Scan for the cell matching the given text and deliver its [X, Y] coordinate at center. 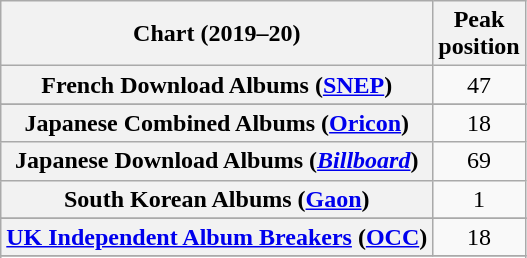
1 [479, 199]
UK Independent Album Breakers (OCC) [217, 237]
Japanese Combined Albums (Oricon) [217, 123]
South Korean Albums (Gaon) [217, 199]
47 [479, 85]
Chart (2019–20) [217, 34]
Peakposition [479, 34]
Japanese Download Albums (Billboard) [217, 161]
French Download Albums (SNEP) [217, 85]
69 [479, 161]
